Scan for the cell matching the given text and deliver its (x, y) coordinate at center. 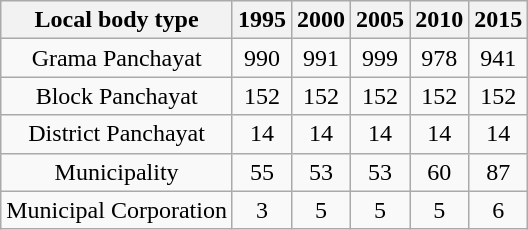
2015 (498, 20)
2010 (440, 20)
3 (262, 210)
60 (440, 172)
2005 (380, 20)
978 (440, 58)
999 (380, 58)
Grama Panchayat (117, 58)
Block Panchayat (117, 96)
991 (322, 58)
District Panchayat (117, 134)
2000 (322, 20)
990 (262, 58)
6 (498, 210)
Municipal Corporation (117, 210)
1995 (262, 20)
55 (262, 172)
87 (498, 172)
941 (498, 58)
Municipality (117, 172)
Local body type (117, 20)
